Capture the cell that displays the provided text and extract its (X, Y) central coordinate. 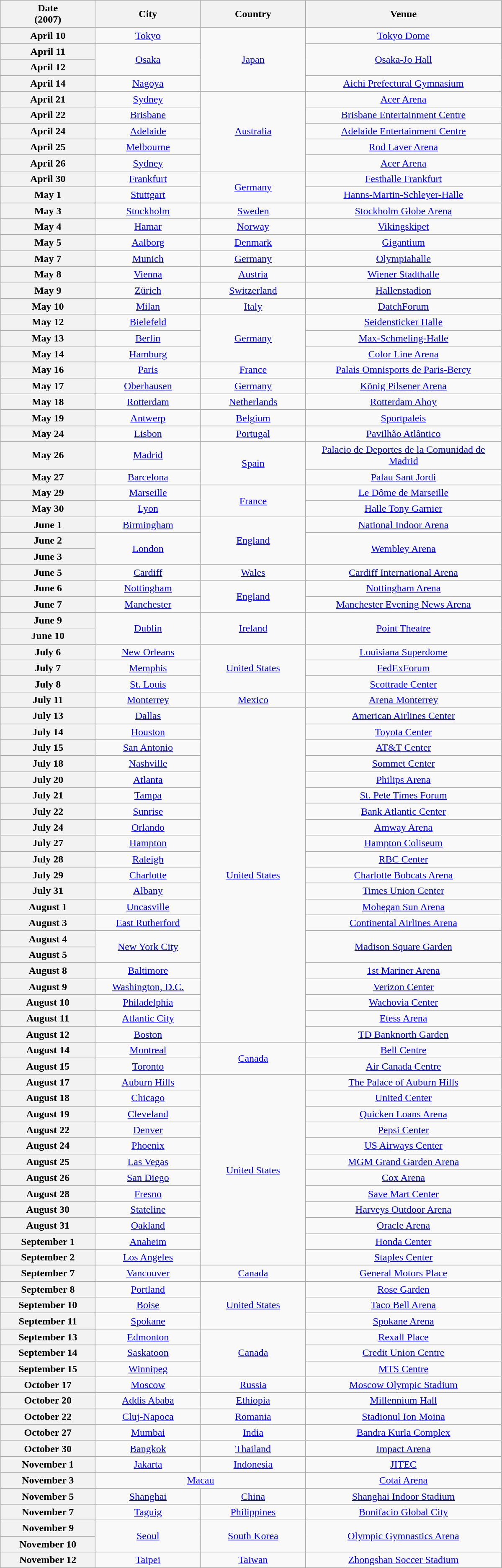
August 12 (48, 1034)
JITEC (404, 1464)
Berlin (148, 338)
April 25 (48, 147)
Stateline (148, 1209)
September 7 (48, 1273)
Gigantium (404, 243)
Thailand (253, 1448)
St. Pete Times Forum (404, 796)
Hampton (148, 843)
Monterrey (148, 700)
May 18 (48, 402)
May 1 (48, 195)
Verizon Center (404, 986)
Credit Union Centre (404, 1353)
Hampton Coliseum (404, 843)
Russia (253, 1385)
Spain (253, 463)
June 9 (48, 620)
Osaka-Jo Hall (404, 59)
August 4 (48, 939)
May 10 (48, 306)
Olympiahalle (404, 259)
August 22 (48, 1130)
July 6 (48, 652)
American Airlines Center (404, 716)
Rotterdam (148, 402)
August 1 (48, 907)
US Airways Center (404, 1146)
April 11 (48, 51)
Bell Centre (404, 1050)
May 19 (48, 418)
Jakarta (148, 1464)
Adelaide (148, 131)
Mohegan Sun Arena (404, 907)
Romania (253, 1417)
Washington, D.C. (148, 986)
Bandra Kurla Complex (404, 1432)
Vienna (148, 275)
Antwerp (148, 418)
November 12 (48, 1560)
Dallas (148, 716)
Brisbane (148, 115)
Cleveland (148, 1114)
Cotai Arena (404, 1480)
Barcelona (148, 477)
May 29 (48, 493)
Brisbane Entertainment Centre (404, 115)
Moscow Olympic Stadium (404, 1385)
Montreal (148, 1050)
November 1 (48, 1464)
Palacio de Deportes de la Comunidad de Madrid (404, 455)
August 8 (48, 970)
August 30 (48, 1209)
May 17 (48, 386)
Denmark (253, 243)
Birmingham (148, 525)
Frankfurt (148, 179)
India (253, 1432)
July 14 (48, 732)
August 14 (48, 1050)
Manchester Evening News Arena (404, 604)
RBC Center (404, 859)
Japan (253, 59)
August 28 (48, 1193)
Cox Arena (404, 1178)
Honda Center (404, 1242)
May 12 (48, 322)
June 3 (48, 557)
Vancouver (148, 1273)
Munich (148, 259)
Arena Monterrey (404, 700)
Atlantic City (148, 1019)
Sportpaleis (404, 418)
July 27 (48, 843)
Charlotte (148, 875)
Times Union Center (404, 891)
Winnipeg (148, 1369)
Color Line Arena (404, 354)
April 30 (48, 179)
Nagoya (148, 83)
Toronto (148, 1066)
Pavilhão Atlântico (404, 434)
Palau Sant Jordi (404, 477)
Anaheim (148, 1242)
London (148, 549)
Hamburg (148, 354)
June 10 (48, 636)
October 22 (48, 1417)
Memphis (148, 668)
Etess Arena (404, 1019)
July 24 (48, 827)
Scottrade Center (404, 684)
Spokane Arena (404, 1321)
Philippines (253, 1512)
Bangkok (148, 1448)
Date(2007) (48, 14)
Paris (148, 370)
September 8 (48, 1289)
Cluj-Napoca (148, 1417)
Uncasville (148, 907)
August 11 (48, 1019)
Wales (253, 572)
May 14 (48, 354)
Boise (148, 1305)
Palais Omnisports de Paris-Bercy (404, 370)
Stadionul Ion Moina (404, 1417)
Oberhausen (148, 386)
Tokyo (148, 36)
May 3 (48, 210)
July 28 (48, 859)
Raleigh (148, 859)
Charlotte Bobcats Arena (404, 875)
Philips Arena (404, 780)
Halle Tony Garnier (404, 509)
Ireland (253, 628)
Pepsi Center (404, 1130)
Vikingskipet (404, 227)
Madrid (148, 455)
April 22 (48, 115)
September 15 (48, 1369)
May 5 (48, 243)
Netherlands (253, 402)
Lisbon (148, 434)
Portugal (253, 434)
Phoenix (148, 1146)
Venue (404, 14)
Adelaide Entertainment Centre (404, 131)
May 7 (48, 259)
Hanns-Martin-Schleyer-Halle (404, 195)
Millennium Hall (404, 1401)
Olympic Gymnastics Arena (404, 1536)
May 24 (48, 434)
July 7 (48, 668)
Baltimore (148, 970)
April 21 (48, 99)
September 1 (48, 1242)
Lyon (148, 509)
Madison Square Garden (404, 947)
Seidensticker Halle (404, 322)
Los Angeles (148, 1257)
August 18 (48, 1098)
July 22 (48, 811)
August 19 (48, 1114)
May 13 (48, 338)
Nottingham Arena (404, 588)
Harveys Outdoor Arena (404, 1209)
Point Theatre (404, 628)
April 10 (48, 36)
AT&T Center (404, 748)
New York City (148, 947)
Seoul (148, 1536)
Nashville (148, 764)
FedExForum (404, 668)
November 5 (48, 1496)
August 5 (48, 955)
Manchester (148, 604)
Amway Arena (404, 827)
Fresno (148, 1193)
May 8 (48, 275)
Hallenstadion (404, 290)
August 17 (48, 1082)
König Pilsener Arena (404, 386)
November 10 (48, 1544)
Shanghai (148, 1496)
Switzerland (253, 290)
August 10 (48, 1003)
Nottingham (148, 588)
May 26 (48, 455)
Boston (148, 1034)
San Diego (148, 1178)
Edmonton (148, 1337)
Max-Schmeling-Halle (404, 338)
June 7 (48, 604)
Mumbai (148, 1432)
July 11 (48, 700)
Marseille (148, 493)
Australia (253, 131)
July 20 (48, 780)
China (253, 1496)
Festhalle Frankfurt (404, 179)
Zürich (148, 290)
Denver (148, 1130)
General Motors Place (404, 1273)
September 13 (48, 1337)
Auburn Hills (148, 1082)
November 3 (48, 1480)
June 6 (48, 588)
Louisiana Superdome (404, 652)
City (148, 14)
Wachovia Center (404, 1003)
Ethiopia (253, 1401)
Milan (148, 306)
July 8 (48, 684)
Rexall Place (404, 1337)
Stockholm (148, 210)
Impact Arena (404, 1448)
Bielefeld (148, 322)
Wiener Stadthalle (404, 275)
November 7 (48, 1512)
July 15 (48, 748)
Macau (201, 1480)
Rotterdam Ahoy (404, 402)
November 9 (48, 1528)
Belgium (253, 418)
Shanghai Indoor Stadium (404, 1496)
Albany (148, 891)
May 16 (48, 370)
Saskatoon (148, 1353)
August 15 (48, 1066)
May 27 (48, 477)
October 17 (48, 1385)
United Center (404, 1098)
September 2 (48, 1257)
Tampa (148, 796)
June 5 (48, 572)
August 25 (48, 1162)
April 14 (48, 83)
Cardiff (148, 572)
Orlando (148, 827)
MTS Centre (404, 1369)
Indonesia (253, 1464)
South Korea (253, 1536)
Bank Atlantic Center (404, 811)
October 20 (48, 1401)
Taguig (148, 1512)
East Rutherford (148, 923)
August 31 (48, 1225)
Air Canada Centre (404, 1066)
Chicago (148, 1098)
Oracle Arena (404, 1225)
Stuttgart (148, 195)
Norway (253, 227)
October 30 (48, 1448)
July 18 (48, 764)
San Antonio (148, 748)
Italy (253, 306)
Le Dôme de Marseille (404, 493)
Addis Ababa (148, 1401)
October 27 (48, 1432)
Cardiff International Arena (404, 572)
July 13 (48, 716)
TD Banknorth Garden (404, 1034)
May 4 (48, 227)
April 12 (48, 67)
Philadelphia (148, 1003)
Sweden (253, 210)
Save Mart Center (404, 1193)
Melbourne (148, 147)
September 11 (48, 1321)
Rose Garden (404, 1289)
June 1 (48, 525)
August 26 (48, 1178)
MGM Grand Garden Arena (404, 1162)
Wembley Arena (404, 549)
Osaka (148, 59)
Mexico (253, 700)
Spokane (148, 1321)
1st Mariner Arena (404, 970)
Rod Laver Arena (404, 147)
Portland (148, 1289)
September 10 (48, 1305)
Las Vegas (148, 1162)
Austria (253, 275)
Taco Bell Arena (404, 1305)
Taiwan (253, 1560)
Taipei (148, 1560)
August 24 (48, 1146)
August 3 (48, 923)
Staples Center (404, 1257)
June 2 (48, 541)
Tokyo Dome (404, 36)
May 9 (48, 290)
August 9 (48, 986)
July 21 (48, 796)
Bonifacio Global City (404, 1512)
Country (253, 14)
Toyota Center (404, 732)
Aalborg (148, 243)
Sunrise (148, 811)
Oakland (148, 1225)
April 24 (48, 131)
July 29 (48, 875)
Hamar (148, 227)
New Orleans (148, 652)
The Palace of Auburn Hills (404, 1082)
Quicken Loans Arena (404, 1114)
Atlanta (148, 780)
DatchForum (404, 306)
Moscow (148, 1385)
May 30 (48, 509)
National Indoor Arena (404, 525)
Zhongshan Soccer Stadium (404, 1560)
Houston (148, 732)
St. Louis (148, 684)
April 26 (48, 163)
Aichi Prefectural Gymnasium (404, 83)
Stockholm Globe Arena (404, 210)
July 31 (48, 891)
Sommet Center (404, 764)
September 14 (48, 1353)
Continental Airlines Arena (404, 923)
Dublin (148, 628)
